Output the (X, Y) coordinate of the center of the cell containing the given text.  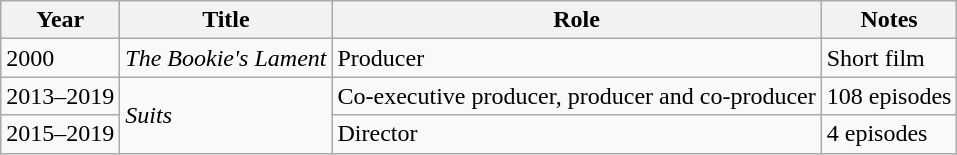
Co-executive producer, producer and co-producer (576, 96)
108 episodes (889, 96)
2000 (60, 58)
Notes (889, 20)
Role (576, 20)
Suits (226, 115)
The Bookie's Lament (226, 58)
Title (226, 20)
Short film (889, 58)
Director (576, 134)
Year (60, 20)
2013–2019 (60, 96)
Producer (576, 58)
4 episodes (889, 134)
2015–2019 (60, 134)
